Detect which cell encompasses the target text, then output its [x, y] center coordinate. 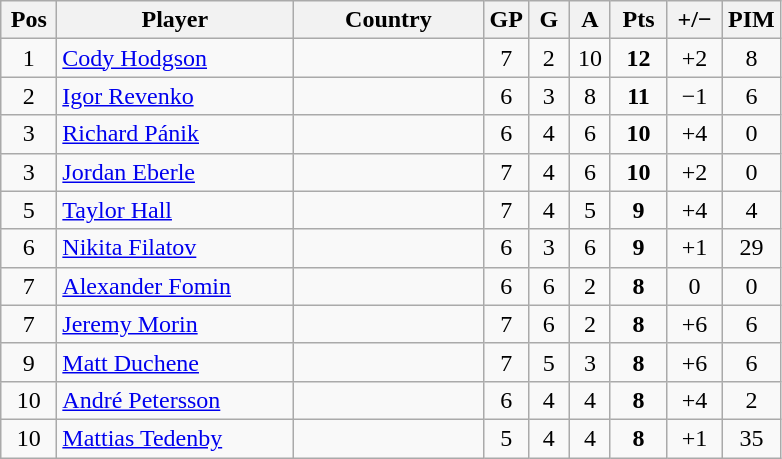
Jordan Eberle [175, 172]
Cody Hodgson [175, 58]
Jeremy Morin [175, 324]
−1 [695, 96]
11 [638, 96]
Player [175, 20]
29 [752, 248]
PIM [752, 20]
35 [752, 438]
Taylor Hall [175, 210]
Alexander Fomin [175, 286]
Nikita Filatov [175, 248]
Igor Revenko [175, 96]
1 [29, 58]
12 [638, 58]
André Petersson [175, 400]
G [548, 20]
Pos [29, 20]
Mattias Tedenby [175, 438]
+/− [695, 20]
Pts [638, 20]
A [590, 20]
Richard Pánik [175, 134]
Country [388, 20]
GP [506, 20]
Matt Duchene [175, 362]
